Search for the cell housing the specified text and yield its [x, y] center coordinate. 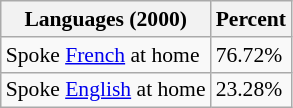
Percent [251, 19]
Languages (2000) [106, 19]
Spoke English at home [106, 90]
76.72% [251, 55]
23.28% [251, 90]
Spoke French at home [106, 55]
